Identify which cell holds the provided text, then report its [X, Y] central coordinate. 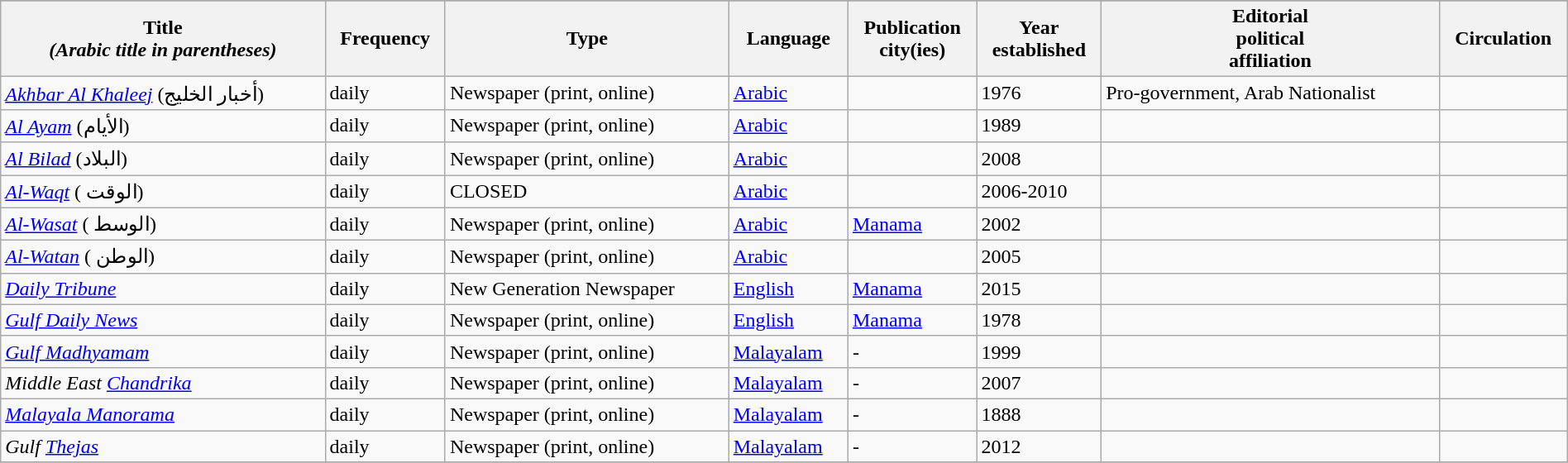
Middle East Chandrika [163, 383]
Title(Arabic title in parentheses) [163, 39]
Gulf Thejas [163, 446]
Language [788, 39]
Al Bilad (البلاد) [163, 159]
2007 [1039, 383]
Frequency [385, 39]
1989 [1039, 126]
Yearestablished [1039, 39]
Daily Tribune [163, 289]
Type [587, 39]
Al Ayam (الأيام) [163, 126]
Al-Waqt ( الوقت) [163, 192]
Publication city(ies) [912, 39]
Gulf Madhyamam [163, 351]
2015 [1039, 289]
2012 [1039, 446]
New Generation Newspaper [587, 289]
1976 [1039, 93]
1888 [1039, 414]
1999 [1039, 351]
2002 [1039, 224]
2006-2010 [1039, 192]
CLOSED [587, 192]
2005 [1039, 257]
Al-Watan ( الوطن) [163, 257]
2008 [1039, 159]
Editorial political affiliation [1270, 39]
Pro-government, Arab Nationalist [1270, 93]
1978 [1039, 320]
Gulf Daily News [163, 320]
Al-Wasat ( الوسط) [163, 224]
Akhbar Al Khaleej (أخبار الخليج) [163, 93]
Malayala Manorama [163, 414]
Circulation [1503, 39]
